Identify which cell holds the provided text, then report its [x, y] central coordinate. 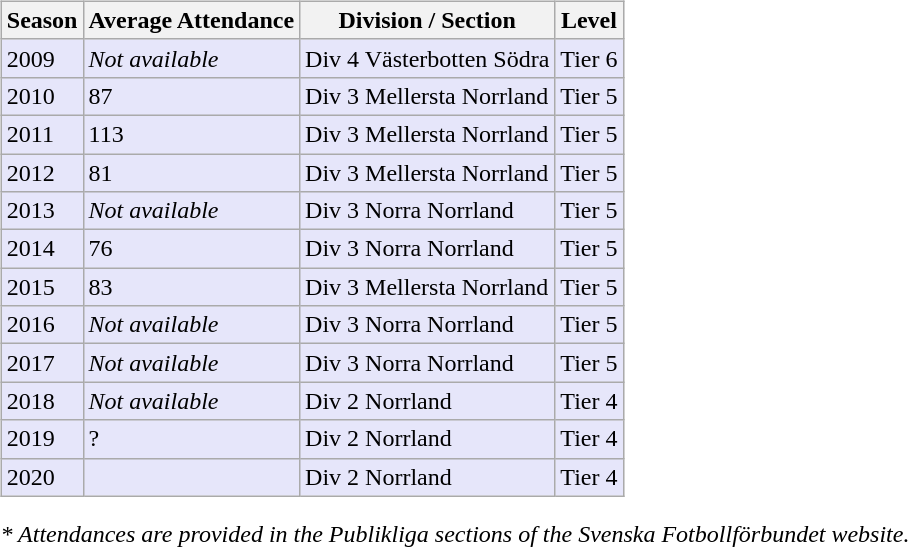
Average Attendance [192, 20]
2011 [42, 134]
2016 [42, 325]
Div 4 Västerbotten Södra [428, 58]
2015 [42, 287]
2017 [42, 363]
76 [192, 249]
2018 [42, 401]
2020 [42, 477]
Division / Section [428, 20]
2014 [42, 249]
87 [192, 96]
83 [192, 287]
2019 [42, 439]
Level [589, 20]
113 [192, 134]
? [192, 439]
2009 [42, 58]
2012 [42, 173]
Tier 6 [589, 58]
81 [192, 173]
2013 [42, 211]
Season [42, 20]
2010 [42, 96]
